Search for the cell housing the specified text and yield its [X, Y] center coordinate. 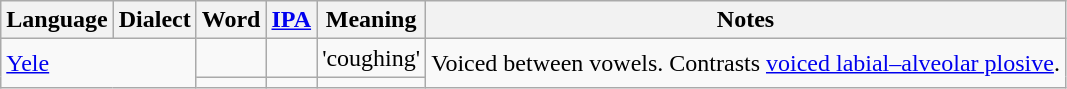
Dialect [154, 20]
Language [57, 20]
Voiced between vowels. Contrasts voiced labial–alveolar plosive. [746, 64]
Yele [98, 64]
'coughing' [372, 58]
IPA [292, 20]
Meaning [372, 20]
Notes [746, 20]
Word [231, 20]
